Provide the (X, Y) coordinate of the cell's center where the given text is located.  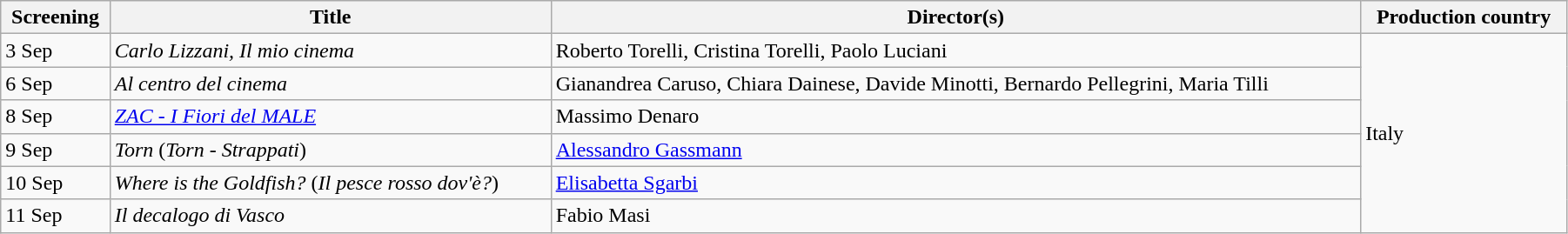
Production country (1464, 17)
Torn (Torn - Strappati) (331, 150)
Where is the Goldfish? (Il pesce rosso dov'è?) (331, 183)
Al centro del cinema (331, 84)
Title (331, 17)
8 Sep (56, 117)
Gianandrea Caruso, Chiara Dainese, Davide Minotti, Bernardo Pellegrini, Maria Tilli (955, 84)
6 Sep (56, 84)
Roberto Torelli, Cristina Torelli, Paolo Luciani (955, 50)
10 Sep (56, 183)
Elisabetta Sgarbi (955, 183)
Fabio Masi (955, 216)
3 Sep (56, 50)
Massimo Denaro (955, 117)
Alessandro Gassmann (955, 150)
Il decalogo di Vasco (331, 216)
9 Sep (56, 150)
Italy (1464, 133)
Carlo Lizzani, Il mio cinema (331, 50)
Screening (56, 17)
ZAC - I Fiori del MALE (331, 117)
Director(s) (955, 17)
11 Sep (56, 216)
